Return [X, Y] of the center of cell containing provided text 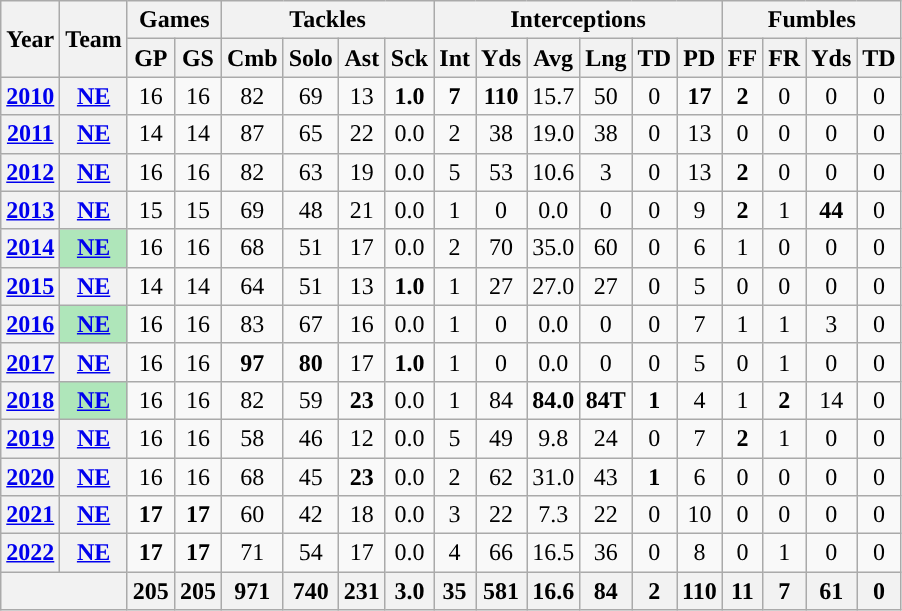
42 [310, 515]
Cmb [252, 58]
3.0 [409, 591]
70 [502, 248]
9 [699, 210]
2011 [30, 134]
Games [174, 20]
63 [310, 172]
87 [252, 134]
2021 [30, 515]
80 [310, 362]
19 [362, 172]
2017 [30, 362]
GS [198, 58]
10.6 [554, 172]
2012 [30, 172]
50 [606, 96]
97 [252, 362]
231 [362, 591]
21 [362, 210]
58 [252, 438]
18 [362, 515]
65 [310, 134]
83 [252, 324]
Fumbles [812, 20]
2010 [30, 96]
Team [94, 39]
16.6 [554, 591]
27.0 [554, 286]
581 [502, 591]
Ast [362, 58]
24 [606, 438]
2020 [30, 477]
46 [310, 438]
67 [310, 324]
62 [502, 477]
35 [455, 591]
PD [699, 58]
Interceptions [578, 20]
FF [742, 58]
61 [832, 591]
16.5 [554, 553]
9.8 [554, 438]
10 [699, 515]
44 [832, 210]
Year [30, 39]
66 [502, 553]
71 [252, 553]
7.3 [554, 515]
2014 [30, 248]
740 [310, 591]
Sck [409, 58]
8 [699, 553]
2016 [30, 324]
35.0 [554, 248]
2013 [30, 210]
Lng [606, 58]
971 [252, 591]
84T [606, 400]
19.0 [554, 134]
43 [606, 477]
12 [362, 438]
45 [310, 477]
2018 [30, 400]
Solo [310, 58]
11 [742, 591]
84.0 [554, 400]
GP [150, 58]
49 [502, 438]
2015 [30, 286]
2019 [30, 438]
64 [252, 286]
59 [310, 400]
31.0 [554, 477]
15.7 [554, 96]
53 [502, 172]
54 [310, 553]
Int [455, 58]
FR [784, 58]
Avg [554, 58]
Tackles [327, 20]
48 [310, 210]
36 [606, 553]
2022 [30, 553]
